Provide the [x, y] coordinate of the cell's center where the given text is located.  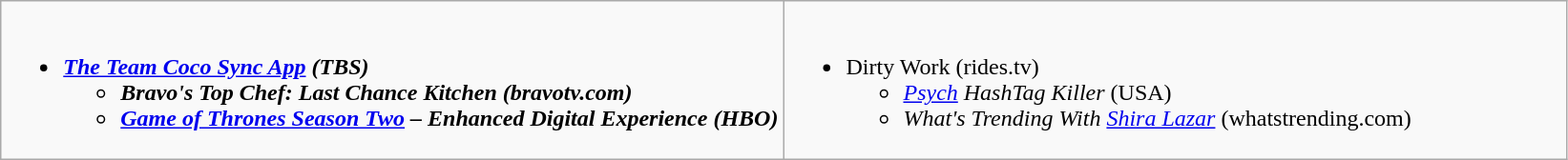
Dirty Work (rides.tv)Psych HashTag Killer (USA)What's Trending With Shira Lazar (whatstrending.com) [1175, 80]
The Team Coco Sync App (TBS)Bravo's Top Chef: Last Chance Kitchen (bravotv.com)Game of Thrones Season Two – Enhanced Digital Experience (HBO) [392, 80]
